Pinpoint the cell where the given text exists, returning its (X, Y) midpoint coordinate. 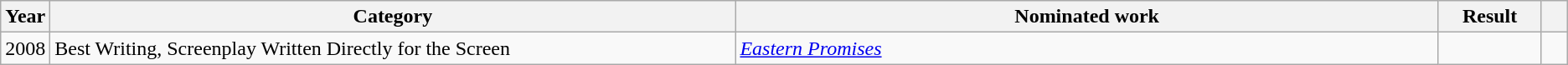
Eastern Promises (1087, 48)
Nominated work (1087, 17)
Result (1489, 17)
Category (393, 17)
Best Writing, Screenplay Written Directly for the Screen (393, 48)
2008 (25, 48)
Year (25, 17)
